Determine the [X, Y] coordinate at the center of the cell enclosing the given text.  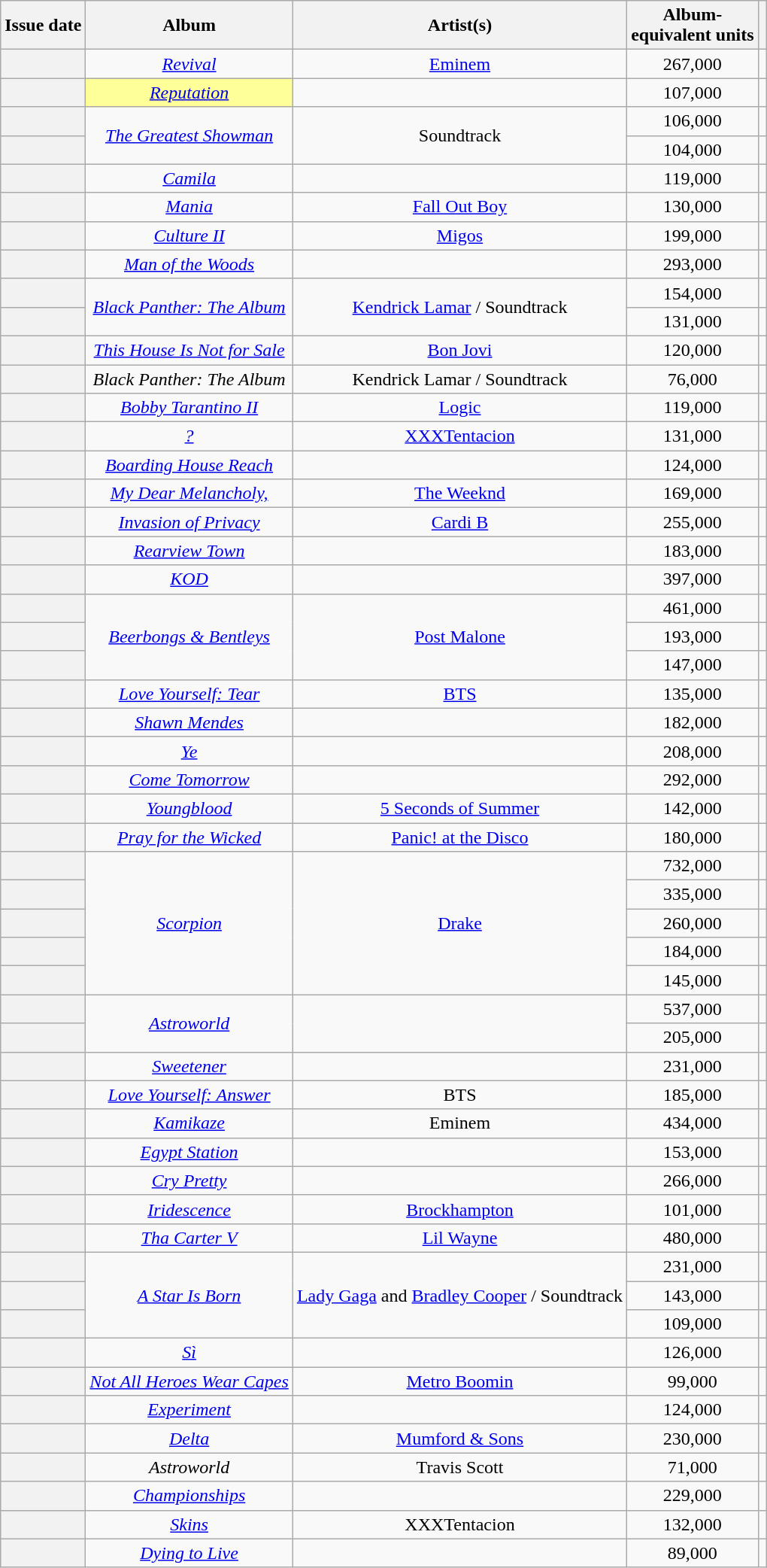
Beerbongs & Bentleys [189, 637]
Fall Out Boy [459, 207]
The Weeknd [459, 494]
Not All Heroes Wear Capes [189, 1381]
267,000 [693, 64]
Mania [189, 207]
Championships [189, 1496]
My Dear Melancholy, [189, 494]
Issue date [44, 26]
107,000 [693, 93]
Skins [189, 1524]
Bon Jovi [459, 350]
230,000 [693, 1439]
Logic [459, 408]
106,000 [693, 121]
Reputation [189, 93]
Album [189, 26]
184,000 [693, 952]
Revival [189, 64]
Invasion of Privacy [189, 522]
Sweetener [189, 1066]
99,000 [693, 1381]
142,000 [693, 808]
120,000 [693, 350]
292,000 [693, 779]
Tha Carter V [189, 1238]
153,000 [693, 1152]
Ye [189, 751]
Love Yourself: Tear [189, 694]
Travis Scott [459, 1467]
732,000 [693, 866]
169,000 [693, 494]
145,000 [693, 980]
147,000 [693, 665]
Pray for the Wicked [189, 837]
143,000 [693, 1295]
Dying to Live [189, 1553]
5 Seconds of Summer [459, 808]
Migos [459, 236]
266,000 [693, 1181]
397,000 [693, 579]
89,000 [693, 1553]
Camila [189, 178]
154,000 [693, 293]
182,000 [693, 722]
Sì [189, 1353]
71,000 [693, 1467]
135,000 [693, 694]
132,000 [693, 1524]
Rearview Town [189, 551]
Youngblood [189, 808]
? [189, 436]
Bobby Tarantino II [189, 408]
Mumford & Sons [459, 1439]
199,000 [693, 236]
180,000 [693, 837]
Post Malone [459, 637]
185,000 [693, 1095]
101,000 [693, 1209]
126,000 [693, 1353]
KOD [189, 579]
Lady Gaga and Bradley Cooper / Soundtrack [459, 1295]
Egypt Station [189, 1152]
260,000 [693, 923]
Iridescence [189, 1209]
Soundtrack [459, 135]
Drake [459, 923]
Experiment [189, 1410]
Delta [189, 1439]
480,000 [693, 1238]
Cardi B [459, 522]
Love Yourself: Answer [189, 1095]
208,000 [693, 751]
Scorpion [189, 923]
Man of the Woods [189, 264]
Lil Wayne [459, 1238]
Brockhampton [459, 1209]
293,000 [693, 264]
205,000 [693, 1038]
104,000 [693, 150]
Kamikaze [189, 1123]
Panic! at the Disco [459, 837]
335,000 [693, 895]
461,000 [693, 608]
Boarding House Reach [189, 465]
Culture II [189, 236]
Shawn Mendes [189, 722]
109,000 [693, 1324]
Come Tomorrow [189, 779]
76,000 [693, 378]
229,000 [693, 1496]
This House Is Not for Sale [189, 350]
Artist(s) [459, 26]
255,000 [693, 522]
434,000 [693, 1123]
Album-equivalent units [693, 26]
130,000 [693, 207]
Cry Pretty [189, 1181]
193,000 [693, 637]
Metro Boomin [459, 1381]
537,000 [693, 1009]
The Greatest Showman [189, 135]
183,000 [693, 551]
A Star Is Born [189, 1295]
